Determine the (x, y) coordinate at the center of the cell enclosing the given text.  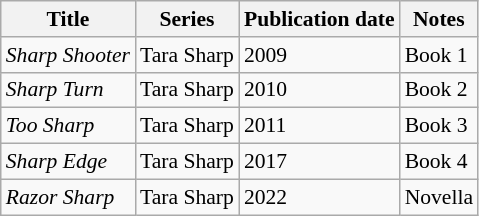
Book 1 (439, 55)
Series (187, 19)
2017 (320, 162)
Sharp Shooter (68, 55)
Novella (439, 197)
Book 4 (439, 162)
2011 (320, 126)
Book 2 (439, 90)
Too Sharp (68, 126)
Notes (439, 19)
Sharp Turn (68, 90)
Publication date (320, 19)
2010 (320, 90)
2009 (320, 55)
Book 3 (439, 126)
2022 (320, 197)
Title (68, 19)
Sharp Edge (68, 162)
Razor Sharp (68, 197)
